From the cell containing the given text, extract its center point as (X, Y) coordinate. 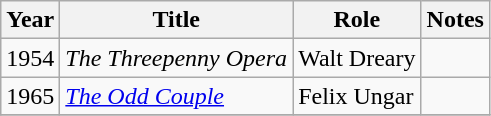
1954 (30, 58)
Year (30, 20)
Walt Dreary (357, 58)
Role (357, 20)
The Odd Couple (176, 96)
The Threepenny Opera (176, 58)
Title (176, 20)
Felix Ungar (357, 96)
Notes (455, 20)
1965 (30, 96)
